Pinpoint the cell where the given text exists, returning its [x, y] midpoint coordinate. 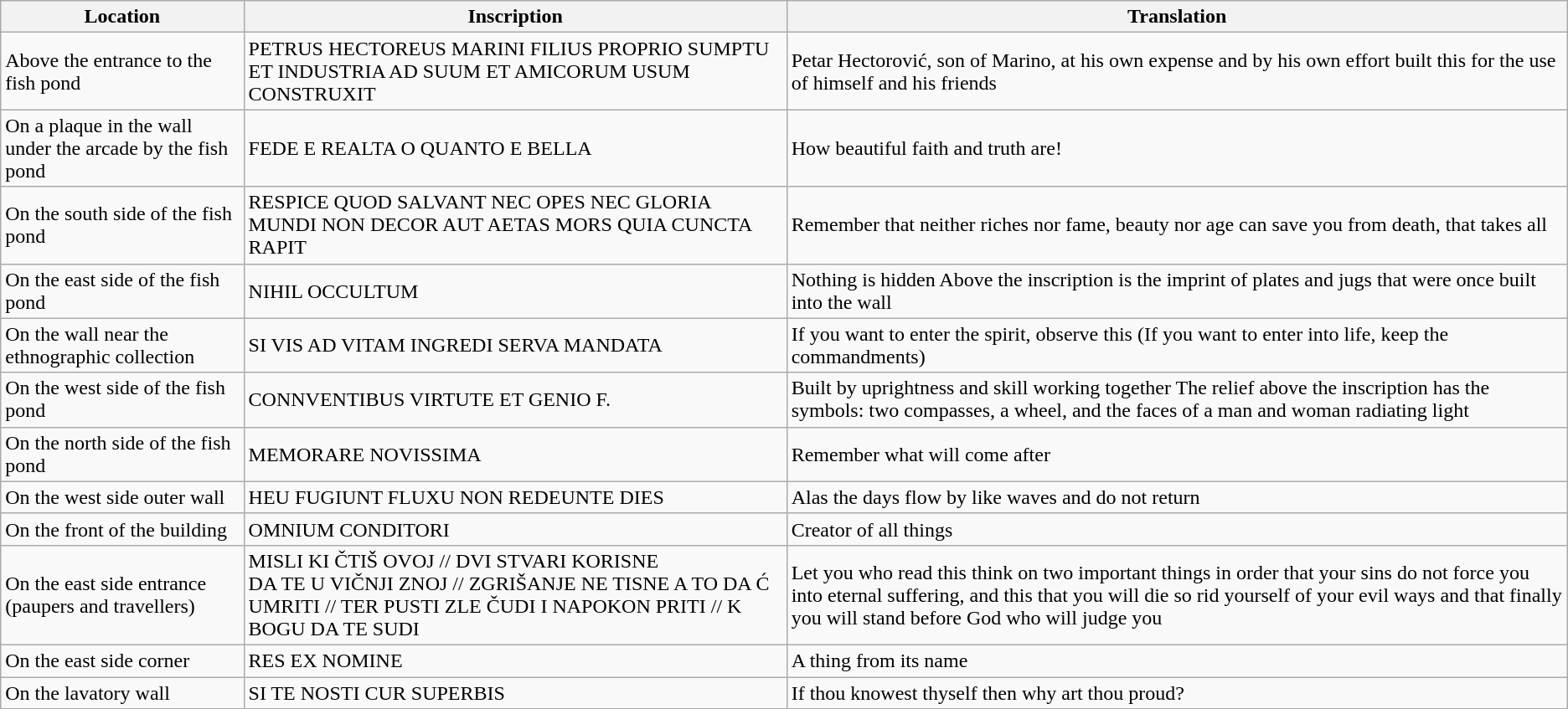
HEU FUGIUNT FLUXU NON REDEUNTE DIES [515, 497]
If you want to enter the spirit, observe this (If you want to enter into life, keep the commandments) [1177, 345]
On the east side entrance (paupers and travellers) [122, 594]
SI TE NOSTI CUR SUPERBIS [515, 692]
Nothing is hidden Above the inscription is the imprint of plates and jugs that were once built into the wall [1177, 291]
Remember that neither riches nor fame, beauty nor age can save you from death, that takes all [1177, 225]
If thou knowest thyself then why art thou proud? [1177, 692]
A thing from its name [1177, 660]
Inscription [515, 17]
Above the entrance to the fish pond [122, 71]
How beautiful faith and truth are! [1177, 148]
On the lavatory wall [122, 692]
OMNIUM CONDITORI [515, 529]
On a plaque in the wall under the arcade by the fish pond [122, 148]
CONNVENTIBUS VIRTUTE ET GENIO F. [515, 400]
On the west side outer wall [122, 497]
Remember what will come after [1177, 454]
On the west side of the fish pond [122, 400]
NIHIL OCCULTUM [515, 291]
On the front of the building [122, 529]
Alas the days flow by like waves and do not return [1177, 497]
On the wall near the ethnographic collection [122, 345]
On the east side corner [122, 660]
Location [122, 17]
FEDE E REALTA O QUANTO E BELLA [515, 148]
Creator of all things [1177, 529]
RES EX NOMINE [515, 660]
On the east side of the fish pond [122, 291]
PETRUS HECTOREUS MARINI FILIUS PROPRIO SUMPTU ET INDUSTRIA AD SUUM ET AMICORUM USUM CONSTRUXIT [515, 71]
SI VIS AD VITAM INGREDI SERVA MANDATA [515, 345]
Translation [1177, 17]
RESPICE QUOD SALVANT NEC OPES NEC GLORIA MUNDI NON DECOR AUT AETAS MORS QUIA CUNCTA RAPIT [515, 225]
On the north side of the fish pond [122, 454]
Petar Hectorović, son of Marino, at his own expense and by his own effort built this for the use of himself and his friends [1177, 71]
MEMORARE NOVISSIMA [515, 454]
On the south side of the fish pond [122, 225]
